Scan for the cell matching the given text and deliver its [x, y] coordinate at center. 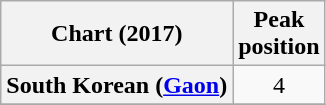
4 [279, 85]
Chart (2017) [117, 34]
Peakposition [279, 34]
South Korean (Gaon) [117, 85]
